Find where the given text appears and provide that cell's center as (X, Y) coordinate. 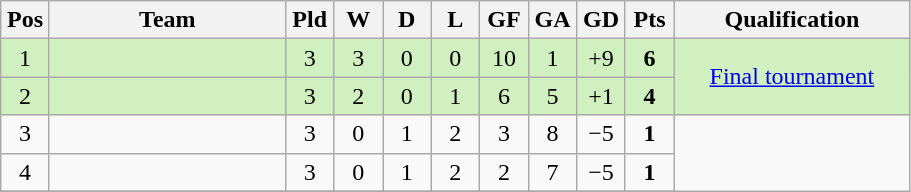
GA (552, 20)
W (358, 20)
L (456, 20)
Final tournament (792, 77)
Pld (310, 20)
10 (504, 58)
Pts (650, 20)
+1 (602, 96)
8 (552, 134)
GF (504, 20)
GD (602, 20)
Qualification (792, 20)
+9 (602, 58)
Pos (26, 20)
7 (552, 172)
5 (552, 96)
Team (167, 20)
D (406, 20)
